Find where the given text appears and provide that cell's center as [x, y] coordinate. 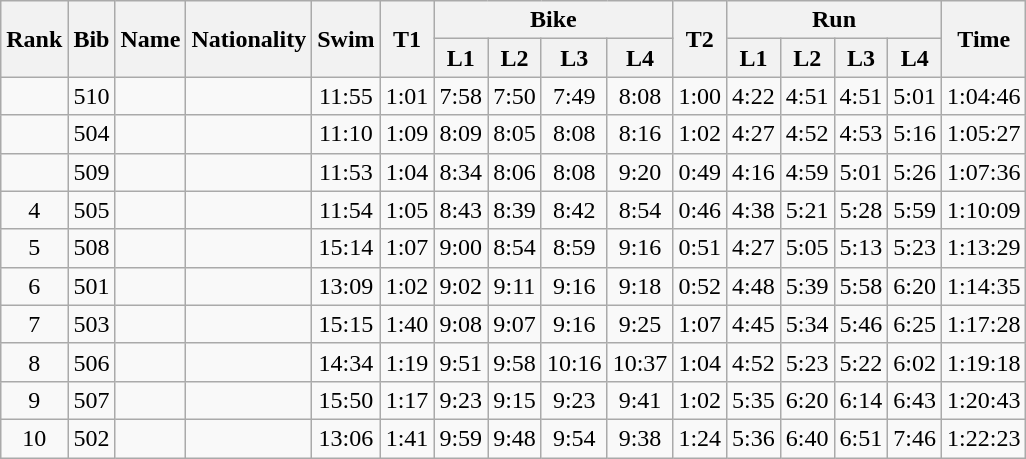
8:34 [461, 172]
8:42 [574, 210]
6:14 [861, 400]
5:35 [754, 400]
Name [150, 39]
6:02 [915, 362]
9 [34, 400]
4:45 [754, 324]
5:13 [861, 248]
Nationality [249, 39]
504 [92, 134]
Bike [554, 20]
509 [92, 172]
5:36 [754, 438]
11:10 [346, 134]
9:18 [640, 286]
11:54 [346, 210]
0:51 [700, 248]
1:41 [407, 438]
5:46 [861, 324]
13:09 [346, 286]
6 [34, 286]
10:16 [574, 362]
15:14 [346, 248]
1:09 [407, 134]
9:54 [574, 438]
1:07:36 [984, 172]
10 [34, 438]
11:53 [346, 172]
9:00 [461, 248]
9:08 [461, 324]
8:43 [461, 210]
1:05:27 [984, 134]
5:16 [915, 134]
9:25 [640, 324]
6:51 [861, 438]
Rank [34, 39]
9:20 [640, 172]
9:48 [515, 438]
7:49 [574, 96]
1:00 [700, 96]
9:51 [461, 362]
1:01 [407, 96]
6:40 [807, 438]
Bib [92, 39]
8:06 [515, 172]
1:19 [407, 362]
0:46 [700, 210]
8:39 [515, 210]
5:05 [807, 248]
9:58 [515, 362]
1:17 [407, 400]
7:46 [915, 438]
7:58 [461, 96]
Run [834, 20]
1:10:09 [984, 210]
1:20:43 [984, 400]
4:59 [807, 172]
9:11 [515, 286]
5 [34, 248]
T1 [407, 39]
4 [34, 210]
T2 [700, 39]
5:39 [807, 286]
4:16 [754, 172]
14:34 [346, 362]
1:17:28 [984, 324]
8:16 [640, 134]
5:58 [861, 286]
5:59 [915, 210]
5:34 [807, 324]
7 [34, 324]
6:25 [915, 324]
Swim [346, 39]
8:09 [461, 134]
5:21 [807, 210]
15:15 [346, 324]
1:05 [407, 210]
10:37 [640, 362]
15:50 [346, 400]
4:48 [754, 286]
4:38 [754, 210]
1:40 [407, 324]
9:02 [461, 286]
501 [92, 286]
9:15 [515, 400]
502 [92, 438]
7:50 [515, 96]
Time [984, 39]
1:22:23 [984, 438]
503 [92, 324]
6:43 [915, 400]
1:04:46 [984, 96]
5:28 [861, 210]
9:41 [640, 400]
505 [92, 210]
507 [92, 400]
4:22 [754, 96]
8:59 [574, 248]
1:24 [700, 438]
9:59 [461, 438]
5:22 [861, 362]
0:52 [700, 286]
1:13:29 [984, 248]
1:19:18 [984, 362]
1:14:35 [984, 286]
8:05 [515, 134]
508 [92, 248]
13:06 [346, 438]
9:38 [640, 438]
510 [92, 96]
506 [92, 362]
5:26 [915, 172]
8 [34, 362]
11:55 [346, 96]
9:07 [515, 324]
4:53 [861, 134]
0:49 [700, 172]
